For the text-containing cell, return its midpoint in [X, Y] coordinate format. 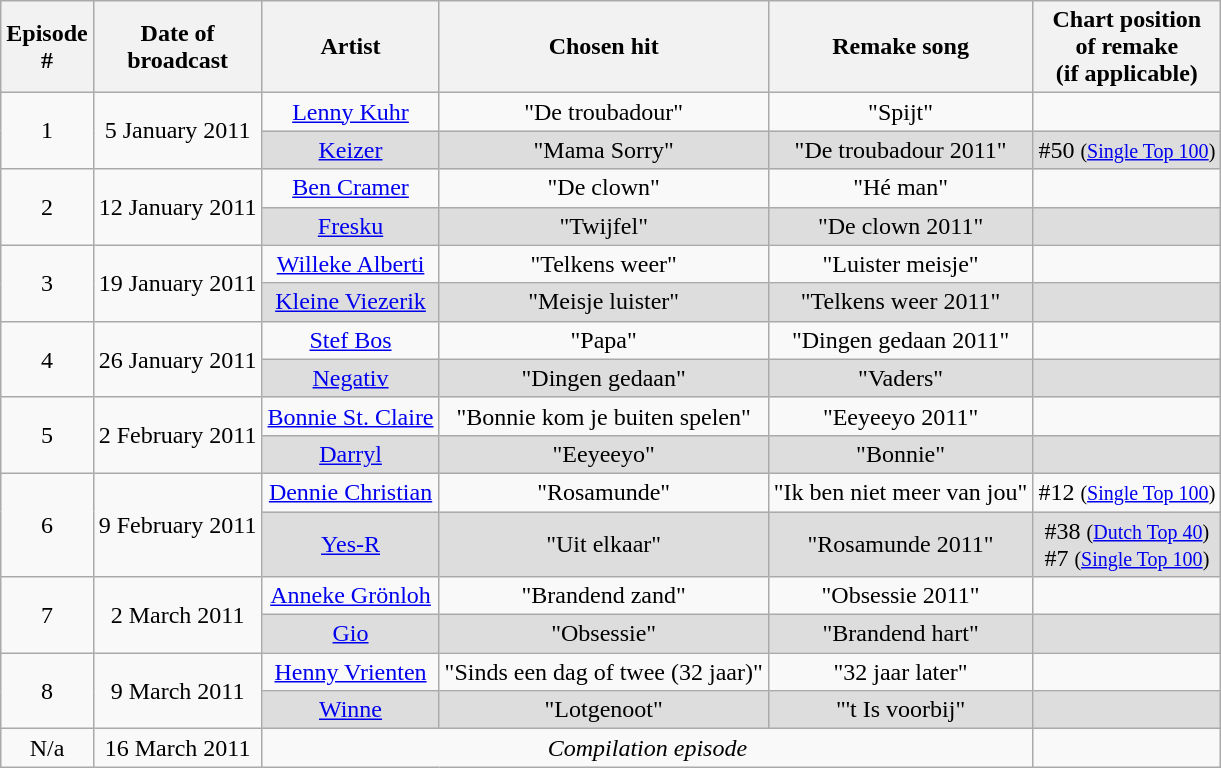
"Brandend hart" [900, 634]
"Obsessie 2011" [900, 596]
Keizer [350, 150]
Episode # [47, 47]
3 [47, 283]
Yes-R [350, 544]
"Spijt" [900, 112]
"'t Is voorbij" [900, 710]
"Eeyeeyo 2011" [900, 416]
Fresku [350, 226]
"Rosamunde" [604, 492]
"Papa" [604, 340]
"Sinds een dag of twee (32 jaar)" [604, 672]
"Obsessie" [604, 634]
Darryl [350, 454]
#50 (Single Top 100) [1127, 150]
"De troubadour" [604, 112]
Dennie Christian [350, 492]
Chosen hit [604, 47]
Henny Vrienten [350, 672]
"Rosamunde 2011" [900, 544]
"Meisje luister" [604, 302]
"Vaders" [900, 378]
"Twijfel" [604, 226]
"Ik ben niet meer van jou" [900, 492]
"Telkens weer 2011" [900, 302]
4 [47, 359]
26 January 2011 [178, 359]
N/a [47, 748]
Chart position of remake (if applicable) [1127, 47]
16 March 2011 [178, 748]
Bonnie St. Claire [350, 416]
"Luister meisje" [900, 264]
Stef Bos [350, 340]
"Telkens weer" [604, 264]
5 [47, 435]
8 [47, 691]
2 March 2011 [178, 615]
Artist [350, 47]
"Dingen gedaan 2011" [900, 340]
Kleine Viezerik [350, 302]
"Bonnie kom je buiten spelen" [604, 416]
Anneke Grönloh [350, 596]
"De clown 2011" [900, 226]
Willeke Alberti [350, 264]
Remake song [900, 47]
5 January 2011 [178, 131]
2 February 2011 [178, 435]
"Bonnie" [900, 454]
"Hé man" [900, 188]
2 [47, 207]
19 January 2011 [178, 283]
Date of broadcast [178, 47]
"Eeyeeyo" [604, 454]
6 [47, 524]
Winne [350, 710]
"De troubadour 2011" [900, 150]
Ben Cramer [350, 188]
"Mama Sorry" [604, 150]
1 [47, 131]
Gio [350, 634]
9 March 2011 [178, 691]
"Lotgenoot" [604, 710]
Compilation episode [648, 748]
Negativ [350, 378]
"Dingen gedaan" [604, 378]
9 February 2011 [178, 524]
"Uit elkaar" [604, 544]
Lenny Kuhr [350, 112]
"Brandend zand" [604, 596]
"32 jaar later" [900, 672]
#12 (Single Top 100) [1127, 492]
#38 (Dutch Top 40) #7 (Single Top 100) [1127, 544]
"De clown" [604, 188]
7 [47, 615]
12 January 2011 [178, 207]
